Determine the (x, y) coordinate at the center of the cell enclosing the given text.  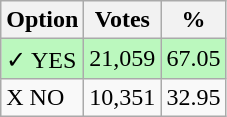
X NO (42, 97)
21,059 (122, 59)
% (194, 20)
Votes (122, 20)
67.05 (194, 59)
Option (42, 20)
32.95 (194, 97)
10,351 (122, 97)
✓ YES (42, 59)
